Locate the cell with the specified text and output its [x, y] center coordinate. 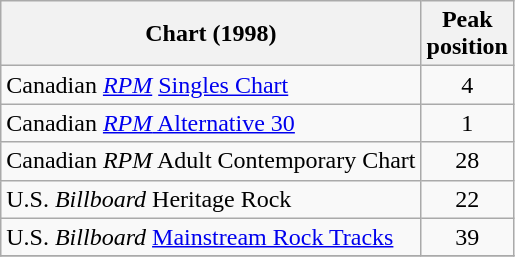
4 [467, 85]
Canadian RPM Alternative 30 [211, 123]
Chart (1998) [211, 34]
U.S. Billboard Heritage Rock [211, 199]
Canadian RPM Adult Contemporary Chart [211, 161]
1 [467, 123]
39 [467, 237]
22 [467, 199]
U.S. Billboard Mainstream Rock Tracks [211, 237]
Canadian RPM Singles Chart [211, 85]
Peakposition [467, 34]
28 [467, 161]
